Output the (x, y) coordinate of the center of the cell containing the given text.  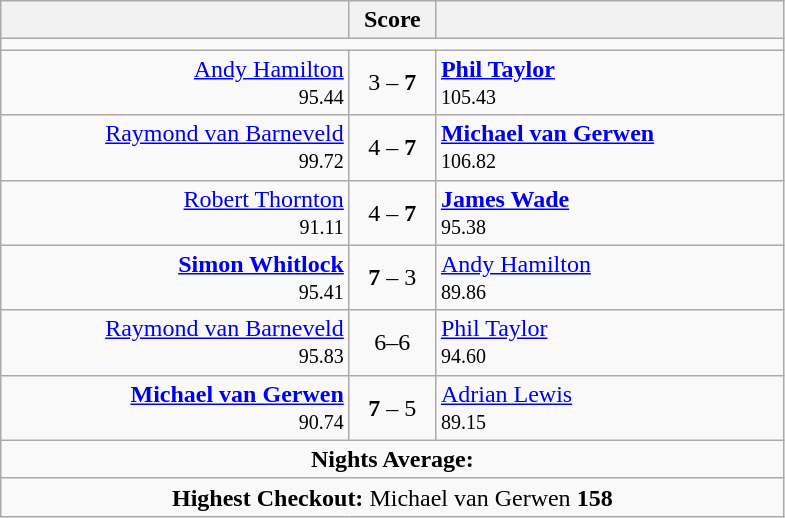
3 – 7 (392, 82)
Raymond van Barneveld 95.83 (176, 342)
Andy Hamilton 95.44 (176, 82)
Simon Whitlock 95.41 (176, 278)
Phil Taylor 94.60 (610, 342)
Robert Thornton 91.11 (176, 212)
Andy Hamilton 89.86 (610, 278)
James Wade 95.38 (610, 212)
Phil Taylor 105.43 (610, 82)
Highest Checkout: Michael van Gerwen 158 (392, 497)
7 – 5 (392, 408)
6–6 (392, 342)
Adrian Lewis 89.15 (610, 408)
Nights Average: (392, 459)
Michael van Gerwen 106.82 (610, 148)
Raymond van Barneveld 99.72 (176, 148)
Michael van Gerwen 90.74 (176, 408)
7 – 3 (392, 278)
Score (392, 20)
